Capture the cell that displays the provided text and extract its (x, y) central coordinate. 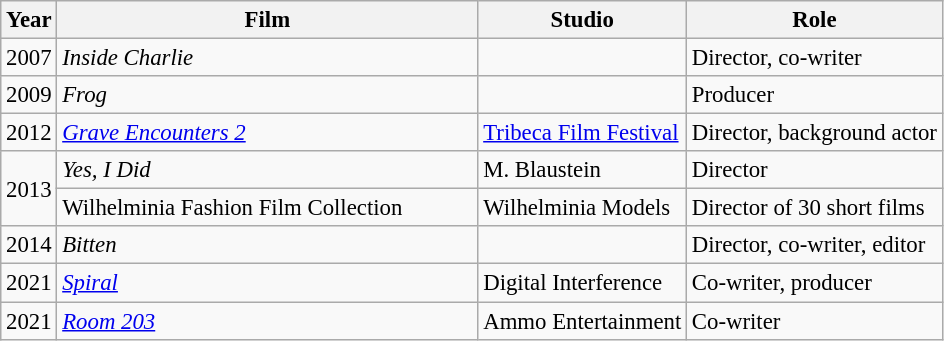
Tribeca Film Festival (582, 133)
Co-writer, producer (815, 283)
Wilhelminia Fashion Film Collection (268, 208)
M. Blaustein (582, 170)
Ammo Entertainment (582, 321)
Co-writer (815, 321)
Director, co-writer, editor (815, 245)
2012 (29, 133)
Room 203 (268, 321)
Wilhelminia Models (582, 208)
Director of 30 short films (815, 208)
Spiral (268, 283)
Yes, I Did (268, 170)
2013 (29, 188)
Director (815, 170)
Studio (582, 20)
Director, co-writer (815, 58)
Film (268, 20)
Frog (268, 95)
2009 (29, 95)
Digital Interference (582, 283)
Year (29, 20)
Bitten (268, 245)
Producer (815, 95)
Role (815, 20)
Inside Charlie (268, 58)
Director, background actor (815, 133)
Grave Encounters 2 (268, 133)
2007 (29, 58)
2014 (29, 245)
